Find where the given text appears and provide that cell's center as (X, Y) coordinate. 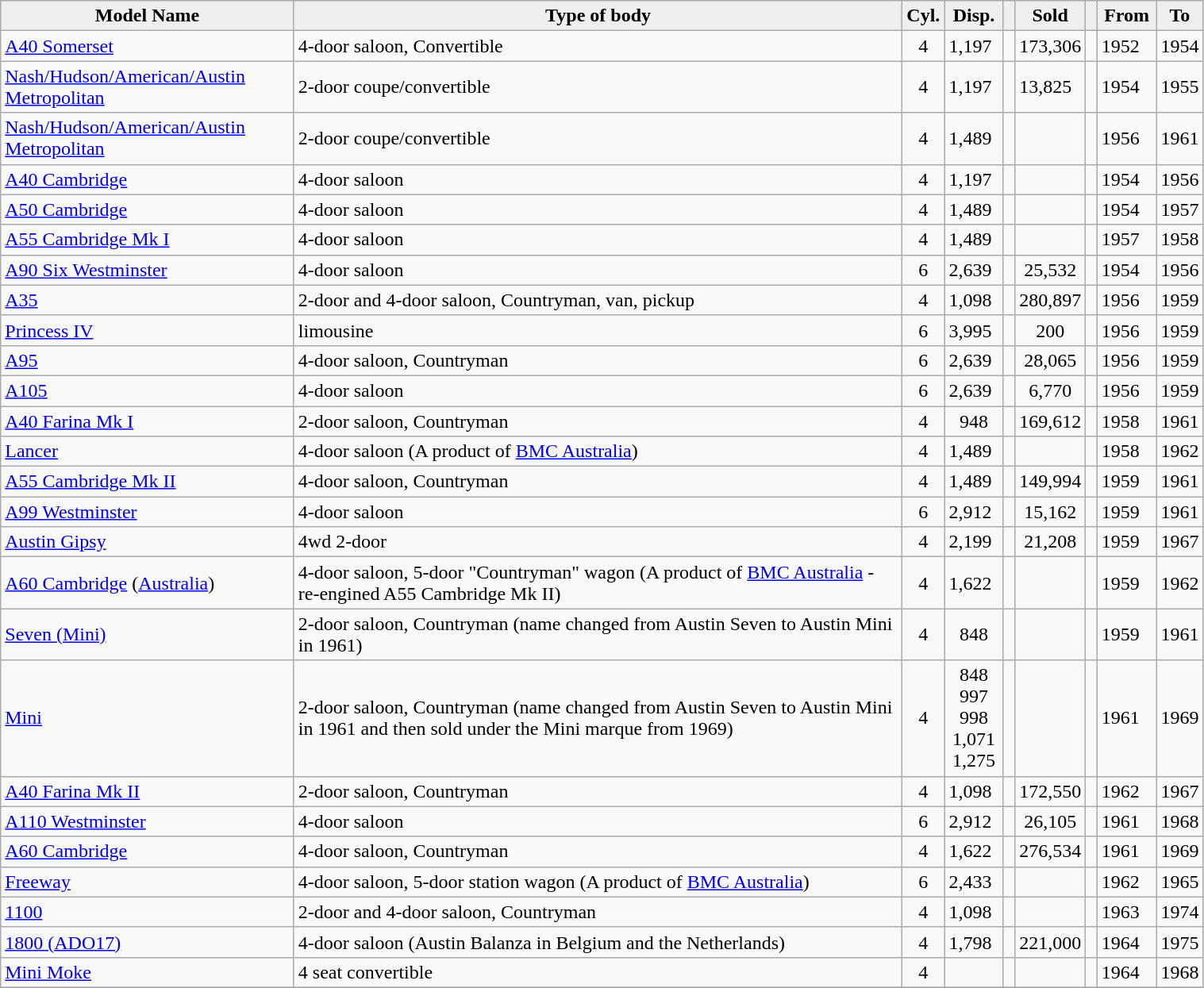
Type of body (598, 16)
2,199 (974, 542)
15,162 (1051, 512)
4-door saloon, 5-door "Countryman" wagon (A product of BMC Australia - re-engined A55 Cambridge Mk II) (598, 582)
To (1179, 16)
6,770 (1051, 390)
2-door and 4-door saloon, Countryman (598, 912)
280,897 (1051, 300)
848 (974, 635)
A60 Cambridge (Australia) (148, 582)
Sold (1051, 16)
1100 (148, 912)
A50 Cambridge (148, 210)
848 997 998 1,071 1,275 (974, 718)
169,612 (1051, 421)
A99 Westminster (148, 512)
A95 (148, 360)
Mini Moke (148, 972)
2-door saloon, Countryman (name changed from Austin Seven to Austin Mini in 1961 and then sold under the Mini marque from 1969) (598, 718)
A110 Westminster (148, 821)
From (1127, 16)
A55 Cambridge Mk I (148, 240)
3,995 (974, 330)
1974 (1179, 912)
limousine (598, 330)
1800 (ADO17) (148, 942)
Cyl. (924, 16)
A40 Cambridge (148, 179)
1952 (1127, 46)
Seven (Mini) (148, 635)
A40 Somerset (148, 46)
4-door saloon, Convertible (598, 46)
A40 Farina Mk I (148, 421)
4-door saloon (A product of BMC Australia) (598, 452)
Model Name (148, 16)
173,306 (1051, 46)
A55 Cambridge Mk II (148, 482)
200 (1051, 330)
26,105 (1051, 821)
Disp. (974, 16)
172,550 (1051, 791)
A40 Farina Mk II (148, 791)
948 (974, 421)
149,994 (1051, 482)
4 seat convertible (598, 972)
2-door saloon, Countryman (name changed from Austin Seven to Austin Mini in 1961) (598, 635)
25,532 (1051, 270)
1975 (1179, 942)
221,000 (1051, 942)
28,065 (1051, 360)
1965 (1179, 882)
4wd 2-door (598, 542)
4-door saloon (Austin Balanza in Belgium and the Netherlands) (598, 942)
A35 (148, 300)
Austin Gipsy (148, 542)
1963 (1127, 912)
Princess IV (148, 330)
Freeway (148, 882)
276,534 (1051, 852)
1,798 (974, 942)
A60 Cambridge (148, 852)
A90 Six Westminster (148, 270)
2,433 (974, 882)
4-door saloon, 5-door station wagon (A product of BMC Australia) (598, 882)
1955 (1179, 87)
A105 (148, 390)
21,208 (1051, 542)
Lancer (148, 452)
Mini (148, 718)
13,825 (1051, 87)
2-door and 4-door saloon, Countryman, van, pickup (598, 300)
